Locate the cell with the specified text and output its [X, Y] center coordinate. 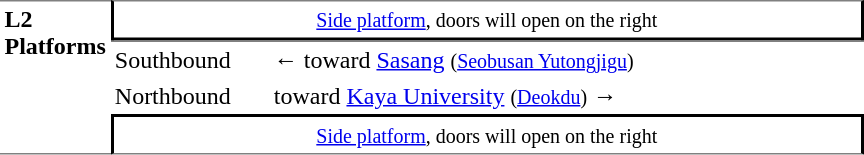
Northbound [190, 96]
toward Kaya University (Deokdu) → [566, 96]
← toward Sasang (Seobusan Yutongjigu) [566, 59]
Southbound [190, 59]
L2Platforms [55, 77]
